Identify which cell holds the provided text, then report its (x, y) central coordinate. 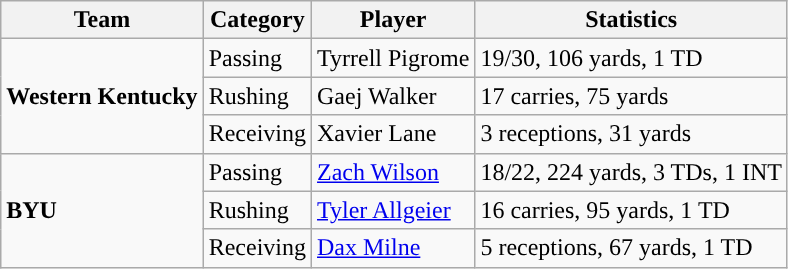
Team (102, 20)
Player (394, 20)
Western Kentucky (102, 96)
19/30, 106 yards, 1 TD (632, 58)
Tyler Allgeier (394, 210)
Category (257, 20)
Xavier Lane (394, 134)
Tyrrell Pigrome (394, 58)
16 carries, 95 yards, 1 TD (632, 210)
Zach Wilson (394, 172)
5 receptions, 67 yards, 1 TD (632, 248)
Gaej Walker (394, 96)
3 receptions, 31 yards (632, 134)
18/22, 224 yards, 3 TDs, 1 INT (632, 172)
Statistics (632, 20)
17 carries, 75 yards (632, 96)
BYU (102, 210)
Dax Milne (394, 248)
